Capture the cell that displays the provided text and extract its [x, y] central coordinate. 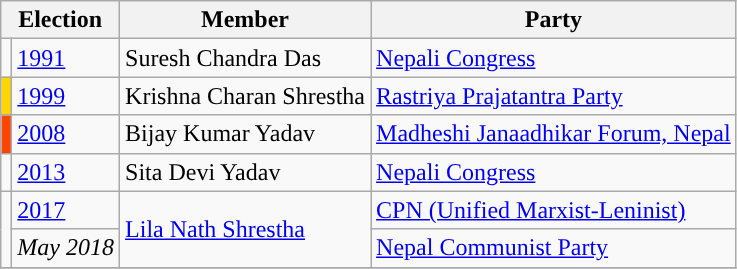
Election [60, 20]
Madheshi Janaadhikar Forum, Nepal [554, 134]
May 2018 [66, 248]
Lila Nath Shrestha [246, 229]
Rastriya Prajatantra Party [554, 96]
1999 [66, 96]
2008 [66, 134]
Party [554, 20]
2013 [66, 172]
Member [246, 20]
Sita Devi Yadav [246, 172]
Suresh Chandra Das [246, 58]
CPN (Unified Marxist-Leninist) [554, 210]
Krishna Charan Shrestha [246, 96]
Bijay Kumar Yadav [246, 134]
Nepal Communist Party [554, 248]
1991 [66, 58]
2017 [66, 210]
